For the text-containing cell, return its midpoint in (X, Y) coordinate format. 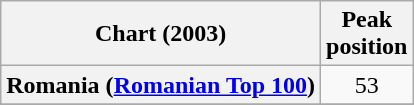
53 (367, 85)
Peakposition (367, 34)
Chart (2003) (161, 34)
Romania (Romanian Top 100) (161, 85)
